Return the (X, Y) coordinate for the center point of the cell that contains the specified text.  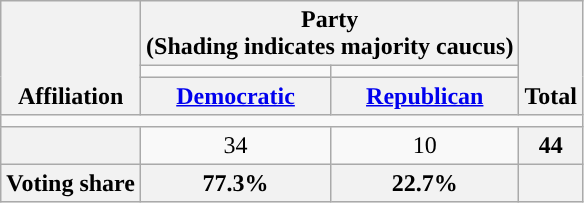
77.3% (236, 183)
10 (425, 145)
Voting share (71, 183)
Republican (425, 96)
34 (236, 145)
22.7% (425, 183)
Democratic (236, 96)
44 (551, 145)
Affiliation (71, 58)
Party (Shading indicates majority caucus) (330, 34)
Total (551, 58)
